Determine the (x, y) coordinate at the center of the cell enclosing the given text.  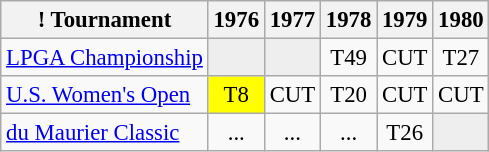
T20 (348, 95)
du Maurier Classic (104, 133)
T27 (461, 58)
1978 (348, 20)
LPGA Championship (104, 58)
1979 (405, 20)
T26 (405, 133)
1976 (236, 20)
U.S. Women's Open (104, 95)
! Tournament (104, 20)
T49 (348, 58)
1977 (292, 20)
1980 (461, 20)
T8 (236, 95)
